Capture the cell that displays the provided text and extract its [x, y] central coordinate. 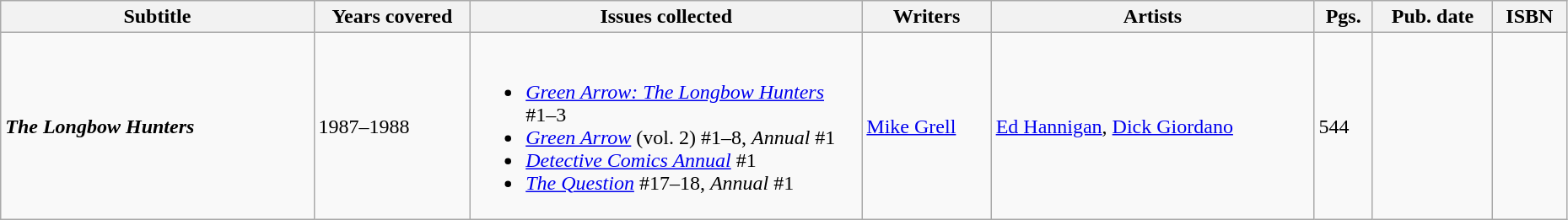
Writers [926, 17]
Mike Grell [926, 126]
Issues collected [666, 17]
Pgs. [1343, 17]
Ed Hannigan, Dick Giordano [1152, 126]
Years covered [392, 17]
544 [1343, 126]
Pub. date [1432, 17]
Green Arrow: The Longbow Hunters #1–3Green Arrow (vol. 2) #1–8, Annual #1Detective Comics Annual #1The Question #17–18, Annual #1 [666, 126]
The Longbow Hunters [157, 126]
1987–1988 [392, 126]
Artists [1152, 17]
ISBN [1529, 17]
Subtitle [157, 17]
